Pinpoint the cell where the given text exists, returning its (X, Y) midpoint coordinate. 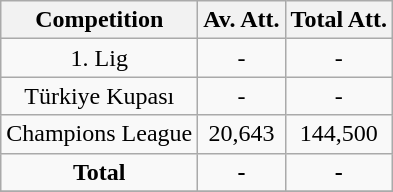
144,500 (339, 134)
Champions League (100, 134)
20,643 (242, 134)
Türkiye Kupası (100, 96)
1. Lig (100, 58)
Total (100, 172)
Total Att. (339, 20)
Av. Att. (242, 20)
Competition (100, 20)
